Output the [x, y] coordinate of the center of the cell containing the given text.  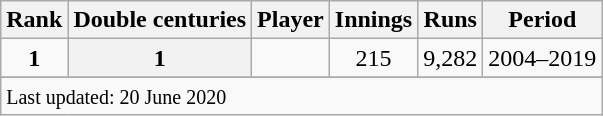
Innings [373, 20]
Player [291, 20]
Last updated: 20 June 2020 [302, 96]
Period [542, 20]
Rank [34, 20]
2004–2019 [542, 58]
9,282 [450, 58]
Runs [450, 20]
Double centuries [160, 20]
215 [373, 58]
